Extract the (x, y) coordinate from the center of the cell holding the provided text.  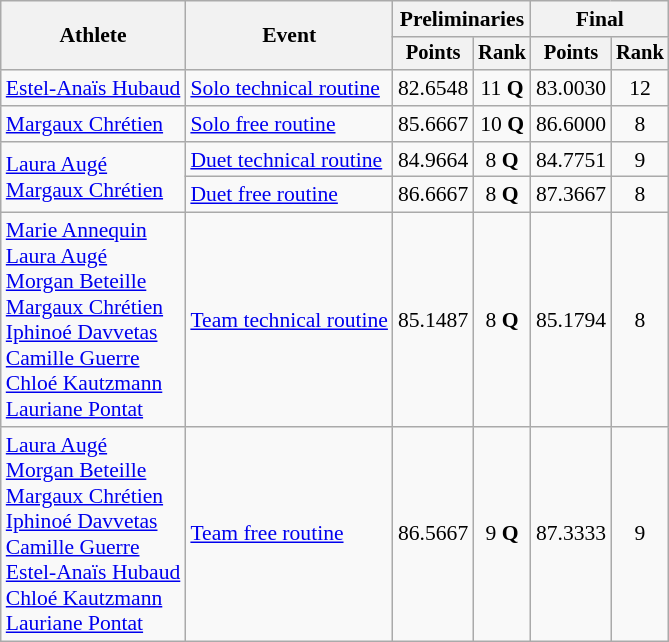
9 Q (502, 534)
Margaux Chrétien (94, 124)
Laura AugéMargaux Chrétien (94, 178)
Estel-Anaïs Hubaud (94, 88)
Event (289, 36)
84.9664 (433, 160)
Team free routine (289, 534)
Athlete (94, 36)
83.0030 (571, 88)
Final (600, 19)
Duet technical routine (289, 160)
87.3667 (571, 195)
85.6667 (433, 124)
86.6000 (571, 124)
11 Q (502, 88)
86.5667 (433, 534)
82.6548 (433, 88)
87.3333 (571, 534)
Solo technical routine (289, 88)
Duet free routine (289, 195)
12 (640, 88)
85.1794 (571, 320)
Preliminaries (462, 19)
Marie AnnequinLaura AugéMorgan BeteilleMargaux ChrétienIphinoé DavvetasCamille GuerreChloé KautzmannLauriane Pontat (94, 320)
86.6667 (433, 195)
10 Q (502, 124)
Laura AugéMorgan BeteilleMargaux ChrétienIphinoé DavvetasCamille GuerreEstel-Anaïs HubaudChloé KautzmannLauriane Pontat (94, 534)
85.1487 (433, 320)
84.7751 (571, 160)
Team technical routine (289, 320)
Solo free routine (289, 124)
